Locate the cell with the specified text and output its (X, Y) center coordinate. 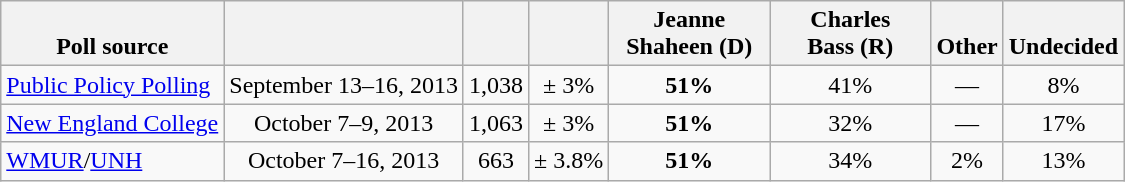
October 7–16, 2013 (344, 161)
17% (1063, 123)
CharlesBass (R) (850, 34)
Undecided (1063, 34)
September 13–16, 2013 (344, 85)
October 7–9, 2013 (344, 123)
34% (850, 161)
2% (967, 161)
1,038 (496, 85)
Public Policy Polling (112, 85)
13% (1063, 161)
32% (850, 123)
8% (1063, 85)
663 (496, 161)
New England College (112, 123)
Poll source (112, 34)
Other (967, 34)
1,063 (496, 123)
41% (850, 85)
± 3.8% (569, 161)
WMUR/UNH (112, 161)
JeanneShaheen (D) (690, 34)
